Locate the cell with the specified text and output its [X, Y] center coordinate. 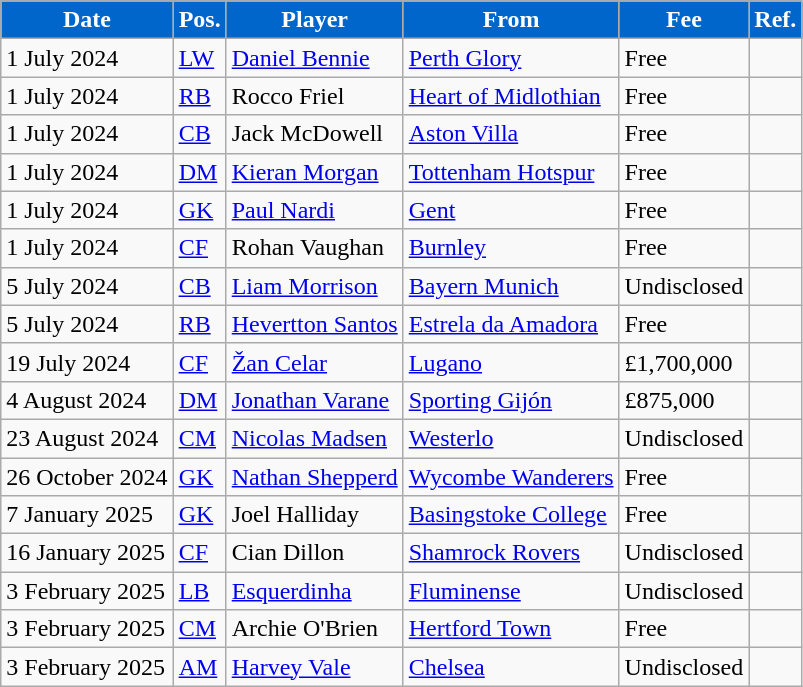
Joel Halliday [314, 515]
Rohan Vaughan [314, 248]
23 August 2024 [87, 438]
Sporting Gijón [511, 400]
4 August 2024 [87, 400]
Paul Nardi [314, 210]
Gent [511, 210]
Daniel Bennie [314, 58]
Ref. [776, 20]
Nicolas Madsen [314, 438]
Basingstoke College [511, 515]
LB [200, 591]
Aston Villa [511, 134]
Archie O'Brien [314, 629]
Rocco Friel [314, 96]
Date [87, 20]
Tottenham Hotspur [511, 172]
Pos. [200, 20]
19 July 2024 [87, 362]
£875,000 [684, 400]
LW [200, 58]
Shamrock Rovers [511, 553]
Fee [684, 20]
Harvey Vale [314, 667]
£1,700,000 [684, 362]
Hertford Town [511, 629]
Westerlo [511, 438]
Hevertton Santos [314, 324]
Fluminense [511, 591]
Liam Morrison [314, 286]
Esquerdinha [314, 591]
Estrela da Amadora [511, 324]
Bayern Munich [511, 286]
26 October 2024 [87, 477]
Cian Dillon [314, 553]
Jack McDowell [314, 134]
Burnley [511, 248]
From [511, 20]
Žan Celar [314, 362]
Lugano [511, 362]
Wycombe Wanderers [511, 477]
Jonathan Varane [314, 400]
16 January 2025 [87, 553]
Kieran Morgan [314, 172]
Perth Glory [511, 58]
Player [314, 20]
Chelsea [511, 667]
7 January 2025 [87, 515]
Nathan Shepperd [314, 477]
Heart of Midlothian [511, 96]
AM [200, 667]
